Locate the cell with the specified text and output its [x, y] center coordinate. 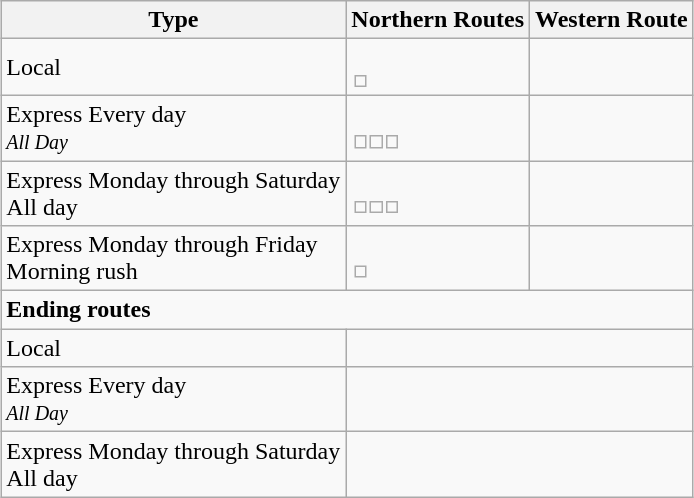
Northern Routes [438, 20]
Type [174, 20]
Ending routes [347, 310]
Express Monday through FridayMorning rush [174, 258]
Western Route [612, 20]
